Locate the cell with the specified text and output its [X, Y] center coordinate. 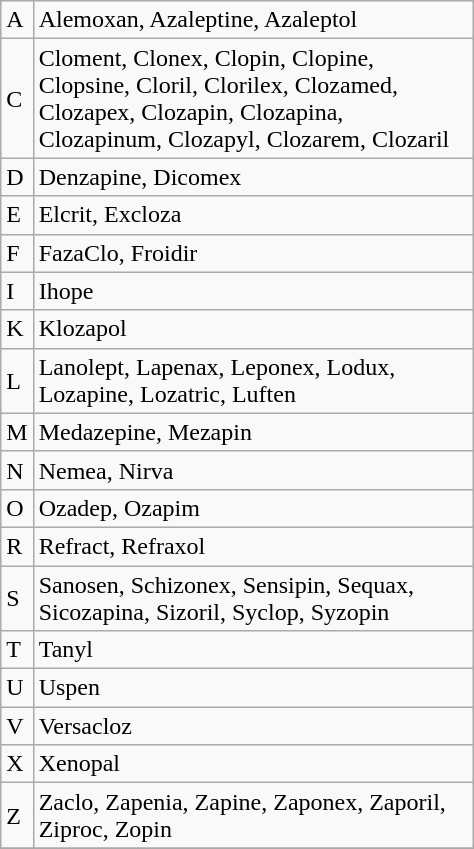
Xenopal [253, 764]
D [17, 177]
Ozadep, Ozapim [253, 508]
M [17, 432]
Lanolept, Lapenax, Leponex, Lodux, Lozapine, Lozatric, Luften [253, 380]
Ihope [253, 291]
E [17, 215]
Zaclo, Zapenia, Zapine, Zaponex, Zaporil, Ziproc, Zopin [253, 816]
X [17, 764]
Cloment, Clonex, Clopin, Clopine, Clopsine, Cloril, Clorilex, Clozamed, Clozapex, Clozapin, Clozapina, Clozapinum, Clozapyl, Clozarem, Clozaril [253, 98]
Medazepine, Mezapin [253, 432]
Klozapol [253, 329]
Tanyl [253, 650]
Nemea, Nirva [253, 470]
FazaClo, Froidir [253, 253]
A [17, 20]
T [17, 650]
C [17, 98]
Sanosen, Schizonex, Sensipin, Sequax, Sicozapina, Sizoril, Syclop, Syzopin [253, 598]
R [17, 546]
U [17, 688]
Denzapine, Dicomex [253, 177]
I [17, 291]
V [17, 726]
O [17, 508]
Alemoxan, Azaleptine, Azaleptol [253, 20]
L [17, 380]
Elcrit, Excloza [253, 215]
K [17, 329]
Z [17, 816]
N [17, 470]
Refract, Refraxol [253, 546]
S [17, 598]
F [17, 253]
Versacloz [253, 726]
Uspen [253, 688]
